For the text-containing cell, return its midpoint in [X, Y] coordinate format. 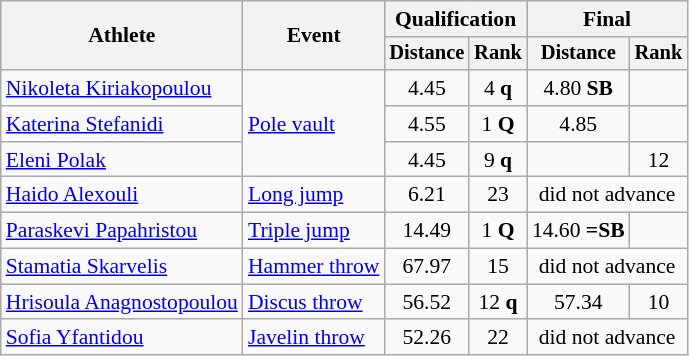
Athlete [122, 36]
Qualification [455, 19]
Long jump [314, 195]
22 [498, 338]
6.21 [426, 195]
Hrisoula Anagnostopoulou [122, 302]
52.26 [426, 338]
Triple jump [314, 231]
Final [607, 19]
9 q [498, 160]
Eleni Polak [122, 160]
Haido Alexouli [122, 195]
Discus throw [314, 302]
10 [659, 302]
4.85 [578, 124]
Event [314, 36]
Sofia Yfantidou [122, 338]
12 q [498, 302]
57.34 [578, 302]
15 [498, 267]
Pole vault [314, 124]
Paraskevi Papahristou [122, 231]
Javelin throw [314, 338]
56.52 [426, 302]
4.80 SB [578, 88]
4.55 [426, 124]
Nikoleta Kiriakopoulou [122, 88]
23 [498, 195]
Hammer throw [314, 267]
67.97 [426, 267]
Stamatia Skarvelis [122, 267]
Katerina Stefanidi [122, 124]
12 [659, 160]
4 q [498, 88]
14.49 [426, 231]
14.60 =SB [578, 231]
